Output the (x, y) coordinate of the center of the cell containing the given text.  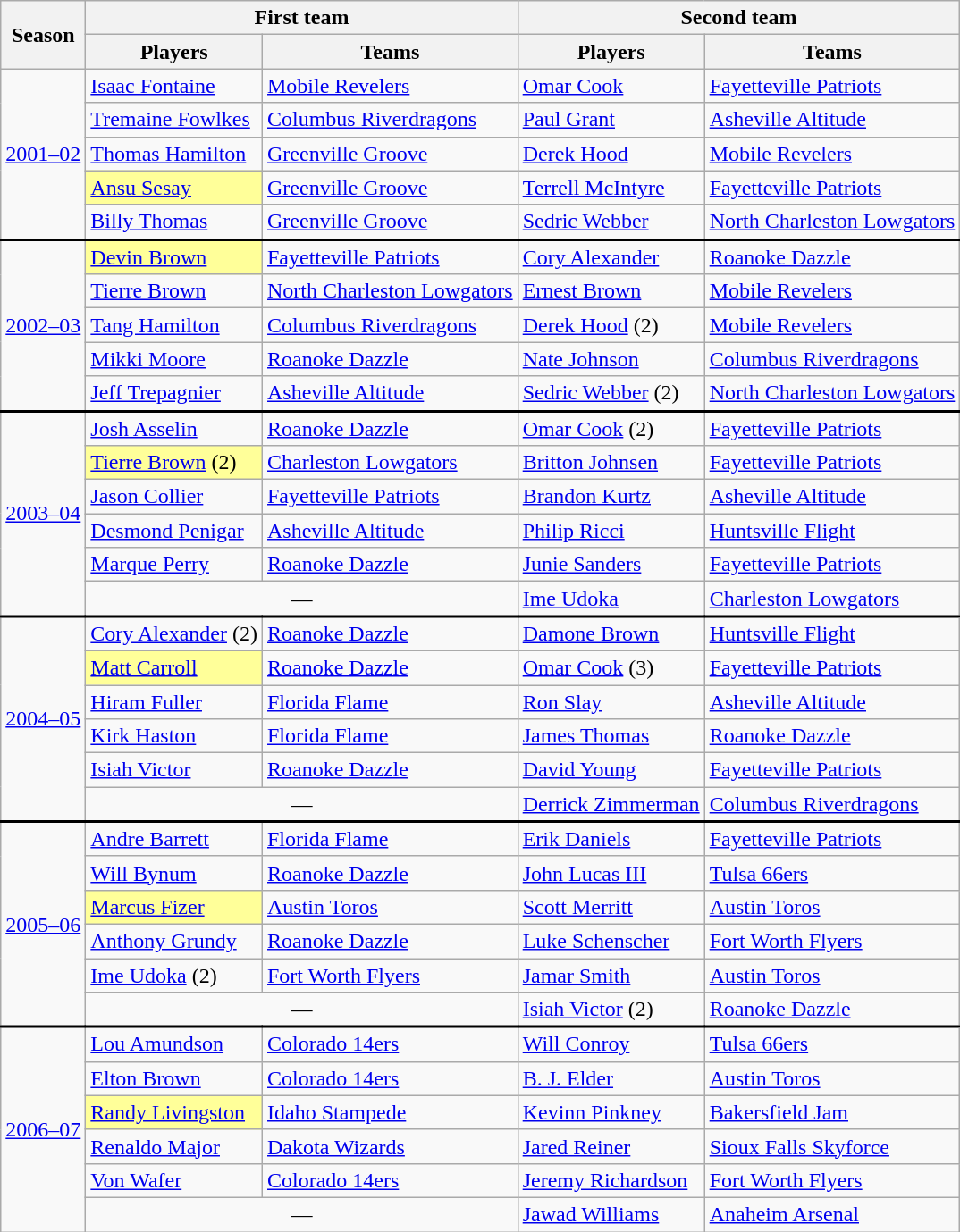
Scott Merritt (611, 907)
Tang Hamilton (174, 325)
Jeff Trepagnier (174, 393)
Hiram Fuller (174, 701)
First team (302, 18)
Omar Cook (3) (611, 667)
Tierre Brown (2) (174, 463)
Devin Brown (174, 257)
Bakersfield Jam (832, 1112)
Marcus Fizer (174, 907)
2003–04 (43, 514)
Cory Alexander (611, 257)
Andre Barrett (174, 840)
Omar Cook (2) (611, 429)
Billy Thomas (174, 222)
Sedric Webber (611, 222)
Junie Sanders (611, 565)
Lou Amundson (174, 1043)
Derek Hood (611, 154)
Isaac Fontaine (174, 86)
2005–06 (43, 925)
Second team (738, 18)
Kevinn Pinkney (611, 1112)
Will Bynum (174, 873)
Jeremy Richardson (611, 1180)
Idaho Stampede (390, 1112)
James Thomas (611, 736)
Mikki Moore (174, 359)
Luke Schenscher (611, 941)
Omar Cook (611, 86)
2004–05 (43, 719)
Kirk Haston (174, 736)
Nate Johnson (611, 359)
Derrick Zimmerman (611, 804)
Von Wafer (174, 1180)
Ernest Brown (611, 291)
Erik Daniels (611, 840)
Brandon Kurtz (611, 497)
Jared Reiner (611, 1146)
Damone Brown (611, 634)
Matt Carroll (174, 667)
Marque Perry (174, 565)
Sioux Falls Skyforce (832, 1146)
2002–03 (43, 325)
Season (43, 35)
Dakota Wizards (390, 1146)
Tierre Brown (174, 291)
Ime Udoka (611, 599)
John Lucas III (611, 873)
Randy Livingston (174, 1112)
Isiah Victor (174, 770)
Josh Asselin (174, 429)
Derek Hood (2) (611, 325)
Terrell McIntyre (611, 188)
Jamar Smith (611, 975)
Isiah Victor (2) (611, 1010)
Anthony Grundy (174, 941)
Ime Udoka (2) (174, 975)
Elton Brown (174, 1078)
Ansu Sesay (174, 188)
2006–07 (43, 1129)
David Young (611, 770)
Desmond Penigar (174, 531)
Paul Grant (611, 120)
Jawad Williams (611, 1214)
Britton Johnsen (611, 463)
Will Conroy (611, 1043)
Sedric Webber (2) (611, 393)
Cory Alexander (2) (174, 634)
Ron Slay (611, 701)
Anaheim Arsenal (832, 1214)
Thomas Hamilton (174, 154)
B. J. Elder (611, 1078)
Philip Ricci (611, 531)
Jason Collier (174, 497)
Renaldo Major (174, 1146)
2001–02 (43, 154)
Tremaine Fowlkes (174, 120)
